Search for the cell housing the specified text and yield its (X, Y) center coordinate. 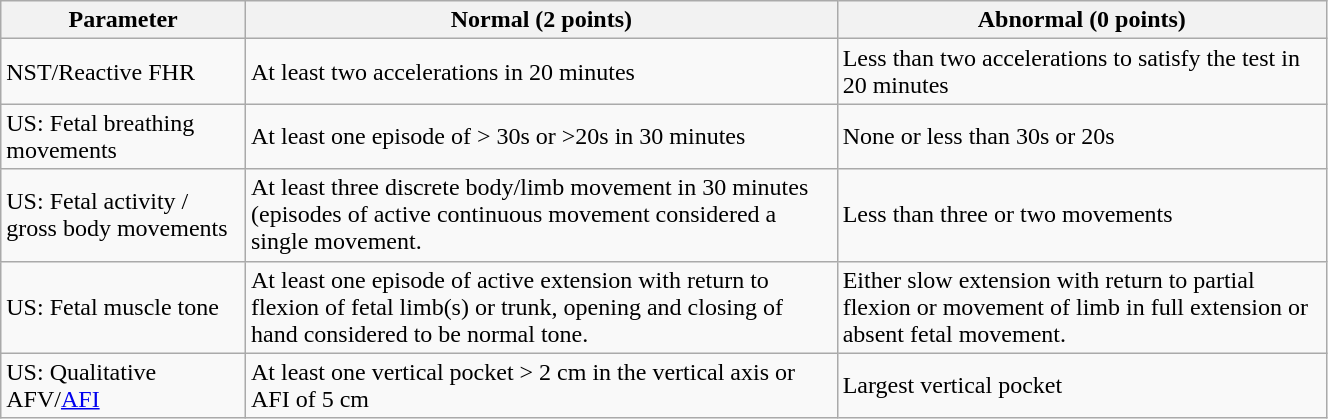
At least three discrete body/limb movement in 30 minutes (episodes of active continuous movement considered a single movement. (541, 215)
US: Qualitative AFV/AFI (124, 386)
At least one episode of active extension with return to flexion of fetal limb(s) or trunk, opening and closing of hand considered to be normal tone. (541, 307)
None or less than 30s or 20s (1082, 136)
Either slow extension with return to partial flexion or movement of limb in full extension or absent fetal movement. (1082, 307)
US: Fetal activity / gross body movements (124, 215)
US: Fetal muscle tone (124, 307)
US: Fetal breathing movements (124, 136)
Abnormal (0 points) (1082, 20)
At least one episode of > 30s or >20s in 30 minutes (541, 136)
At least two accelerations in 20 minutes (541, 72)
Largest vertical pocket (1082, 386)
Normal (2 points) (541, 20)
NST/Reactive FHR (124, 72)
Less than three or two movements (1082, 215)
At least one vertical pocket > 2 cm in the vertical axis or AFI of 5 cm (541, 386)
Less than two accelerations to satisfy the test in 20 minutes (1082, 72)
Parameter (124, 20)
